For the text-containing cell, return its midpoint in [x, y] coordinate format. 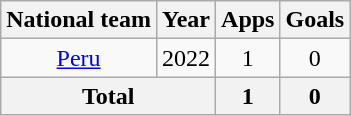
Peru [79, 58]
Apps [248, 20]
Goals [315, 20]
2022 [186, 58]
Total [108, 96]
Year [186, 20]
National team [79, 20]
